Provide the [x, y] coordinate of the cell's center where the given text is located.  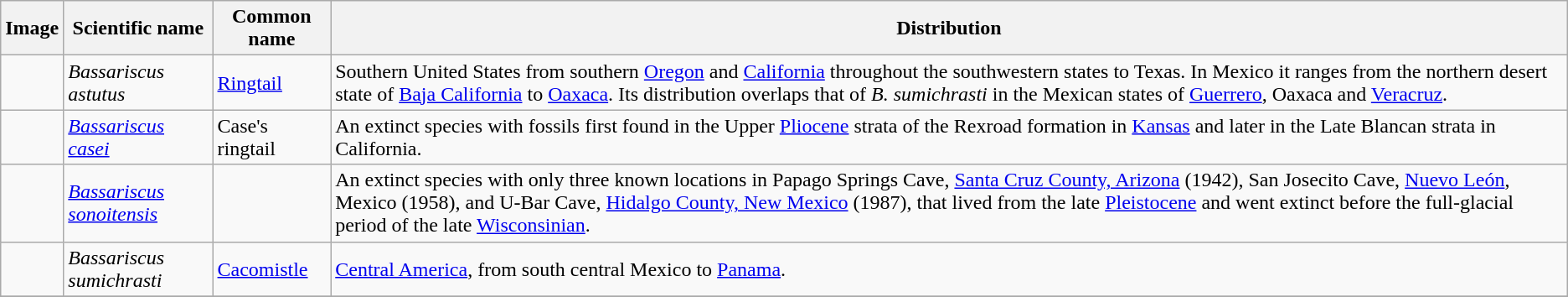
Scientific name [138, 29]
Bassariscus astutus [138, 82]
Cacomistle [271, 268]
Bassariscus sonoitensis [138, 203]
Case's ringtail [271, 138]
Ringtail [271, 82]
Distribution [950, 29]
Central America, from south central Mexico to Panama. [950, 268]
Bassariscus sumichrasti [138, 268]
Image [32, 29]
Bassariscus casei [138, 138]
Common name [271, 29]
